Capture the cell that displays the provided text and extract its (X, Y) central coordinate. 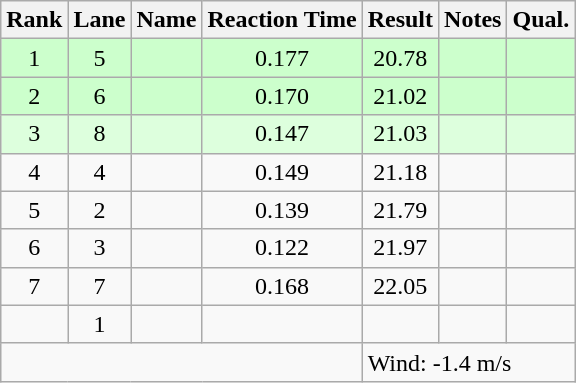
Qual. (541, 20)
Wind: -1.4 m/s (468, 362)
0.149 (282, 172)
Rank (34, 20)
0.168 (282, 286)
21.79 (400, 210)
20.78 (400, 58)
Lane (100, 20)
Notes (473, 20)
21.97 (400, 248)
21.02 (400, 96)
21.03 (400, 134)
0.139 (282, 210)
Name (166, 20)
0.170 (282, 96)
21.18 (400, 172)
0.177 (282, 58)
8 (100, 134)
0.122 (282, 248)
22.05 (400, 286)
Result (400, 20)
Reaction Time (282, 20)
0.147 (282, 134)
